Scan for the cell matching the given text and deliver its [x, y] coordinate at center. 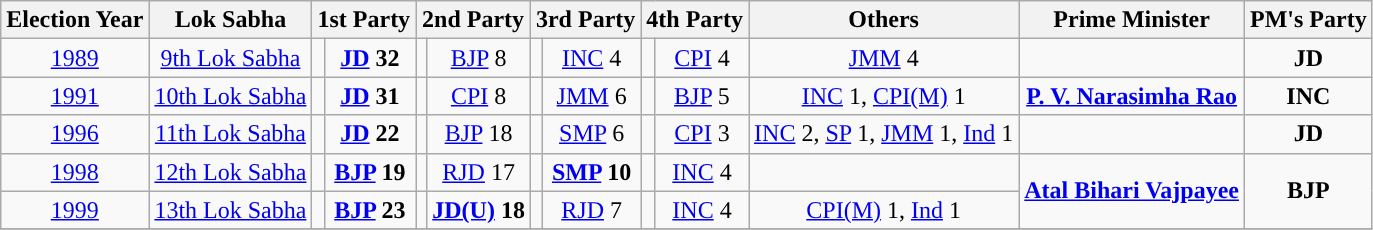
Prime Minister [1132, 20]
1st Party [364, 20]
2nd Party [474, 20]
CPI 3 [702, 134]
1996 [75, 134]
BJP 23 [370, 210]
P. V. Narasimha Rao [1132, 96]
JMM 4 [884, 58]
CPI 8 [479, 96]
12th Lok Sabha [230, 172]
INC [1309, 96]
PM's Party [1309, 20]
13th Lok Sabha [230, 210]
SMP 10 [591, 172]
JD(U) 18 [479, 210]
1991 [75, 96]
4th Party [695, 20]
3rd Party [585, 20]
RJD 7 [591, 210]
JD 32 [370, 58]
1989 [75, 58]
SMP 6 [591, 134]
INC 2, SP 1, JMM 1, Ind 1 [884, 134]
JMM 6 [591, 96]
CPI 4 [702, 58]
BJP [1309, 191]
BJP 19 [370, 172]
Election Year [75, 20]
CPI(M) 1, Ind 1 [884, 210]
JD 22 [370, 134]
9th Lok Sabha [230, 58]
Lok Sabha [230, 20]
JD 31 [370, 96]
BJP 8 [479, 58]
Atal Bihari Vajpayee [1132, 191]
INC 1, CPI(M) 1 [884, 96]
Others [884, 20]
1998 [75, 172]
RJD 17 [479, 172]
BJP 5 [702, 96]
10th Lok Sabha [230, 96]
BJP 18 [479, 134]
11th Lok Sabha [230, 134]
1999 [75, 210]
